Return the (x, y) coordinate for the center point of the cell that contains the specified text.  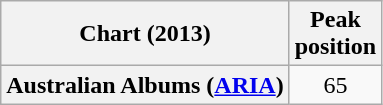
65 (335, 85)
Australian Albums (ARIA) (145, 85)
Chart (2013) (145, 34)
Peakposition (335, 34)
